Return the [x, y] coordinate for the center point of the cell that contains the specified text.  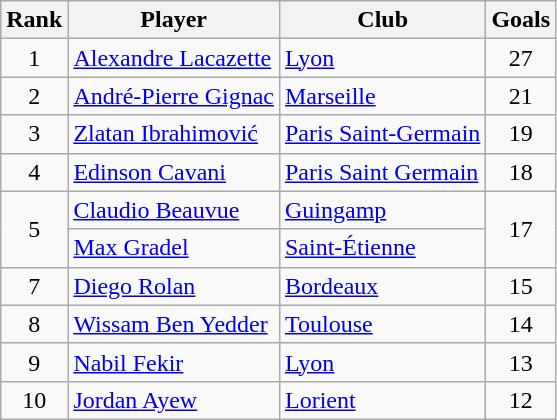
Paris Saint Germain [382, 172]
André-Pierre Gignac [174, 96]
1 [34, 58]
Saint-Étienne [382, 248]
Diego Rolan [174, 286]
18 [521, 172]
17 [521, 229]
Wissam Ben Yedder [174, 324]
Max Gradel [174, 248]
Marseille [382, 96]
12 [521, 400]
13 [521, 362]
Zlatan Ibrahimović [174, 134]
2 [34, 96]
Edinson Cavani [174, 172]
Rank [34, 20]
Claudio Beauvue [174, 210]
Club [382, 20]
Bordeaux [382, 286]
Paris Saint-Germain [382, 134]
Lorient [382, 400]
19 [521, 134]
Goals [521, 20]
27 [521, 58]
Nabil Fekir [174, 362]
21 [521, 96]
5 [34, 229]
Alexandre Lacazette [174, 58]
14 [521, 324]
15 [521, 286]
7 [34, 286]
Guingamp [382, 210]
4 [34, 172]
8 [34, 324]
10 [34, 400]
3 [34, 134]
Toulouse [382, 324]
Jordan Ayew [174, 400]
9 [34, 362]
Player [174, 20]
